Return [X, Y] of the center of cell containing provided text 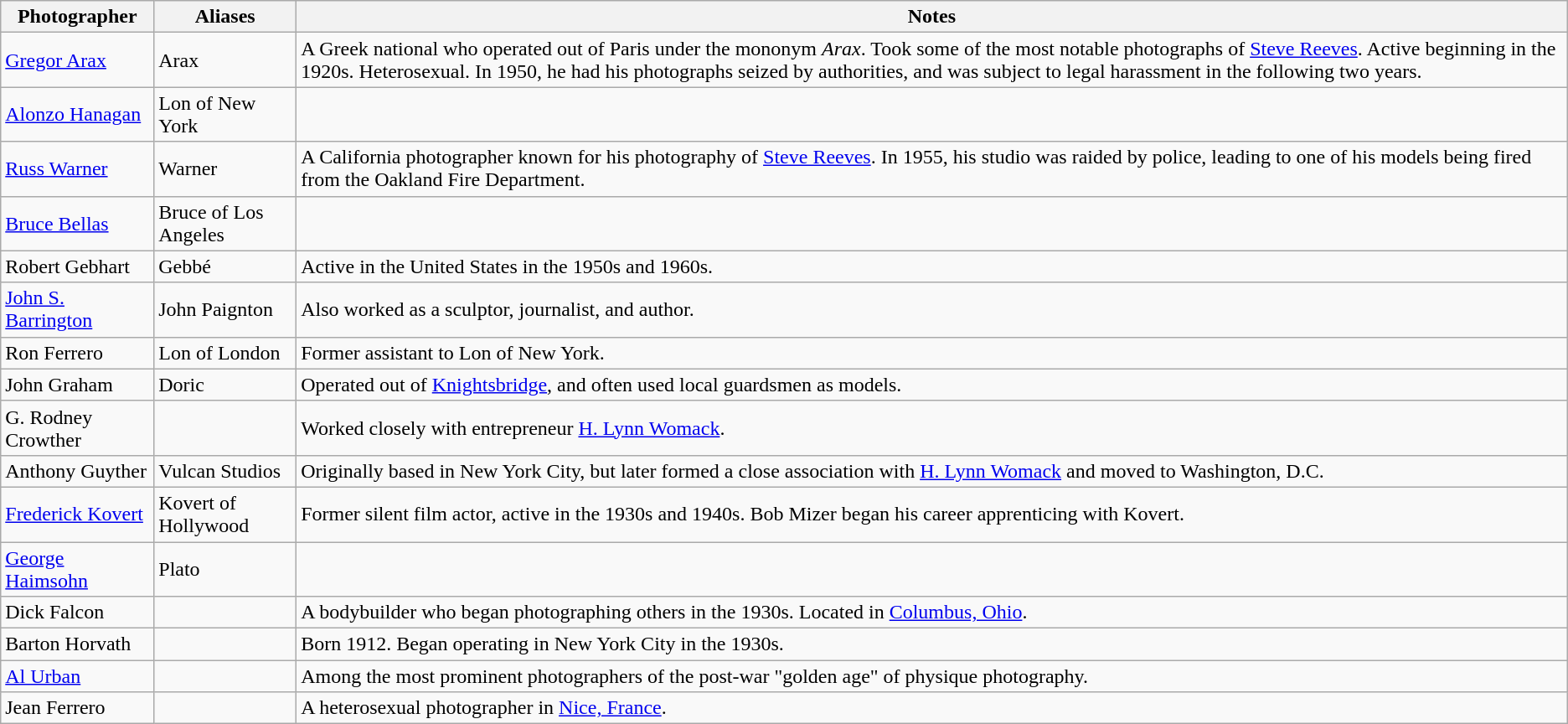
George Haimsohn [77, 568]
A heterosexual photographer in Nice, France. [932, 708]
Dick Falcon [77, 613]
Arax [225, 60]
Originally based in New York City, but later formed a close association with H. Lynn Womack and moved to Washington, D.C. [932, 471]
Notes [932, 17]
Kovert of Hollywood [225, 515]
Anthony Guyther [77, 471]
Plato [225, 568]
Al Urban [77, 676]
Also worked as a sculptor, journalist, and author. [932, 310]
A bodybuilder who began photographing others in the 1930s. Located in Columbus, Ohio. [932, 613]
G. Rodney Crowther [77, 427]
Jean Ferrero [77, 708]
Ron Ferrero [77, 353]
Lon of London [225, 353]
Former silent film actor, active in the 1930s and 1940s. Bob Mizer began his career apprenticing with Kovert. [932, 515]
Photographer [77, 17]
Warner [225, 169]
Russ Warner [77, 169]
Operated out of Knightsbridge, and often used local guardsmen as models. [932, 385]
Frederick Kovert [77, 515]
John Graham [77, 385]
John S. Barrington [77, 310]
Former assistant to Lon of New York. [932, 353]
Doric [225, 385]
Active in the United States in the 1950s and 1960s. [932, 266]
Gebbé [225, 266]
Alonzo Hanagan [77, 114]
Vulcan Studios [225, 471]
Bruce of Los Angeles [225, 223]
Lon of New York [225, 114]
Born 1912. Began operating in New York City in the 1930s. [932, 644]
Gregor Arax [77, 60]
Barton Horvath [77, 644]
John Paignton [225, 310]
Worked closely with entrepreneur H. Lynn Womack. [932, 427]
Bruce Bellas [77, 223]
Robert Gebhart [77, 266]
Aliases [225, 17]
Among the most prominent photographers of the post-war "golden age" of physique photography. [932, 676]
